Pinpoint the cell where the given text exists, returning its [X, Y] midpoint coordinate. 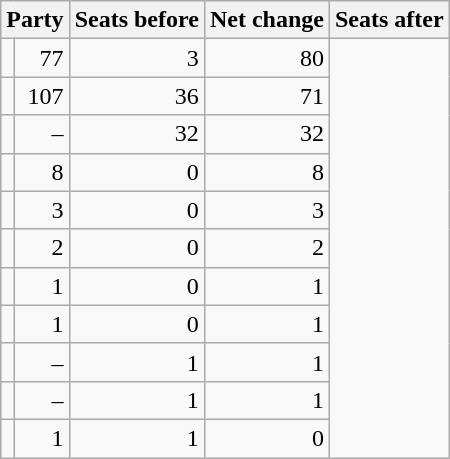
36 [136, 96]
80 [266, 58]
107 [42, 96]
Net change [266, 20]
Seats after [389, 20]
Seats before [136, 20]
Party [35, 20]
77 [42, 58]
71 [266, 96]
